From the cell containing the given text, extract its center point as (x, y) coordinate. 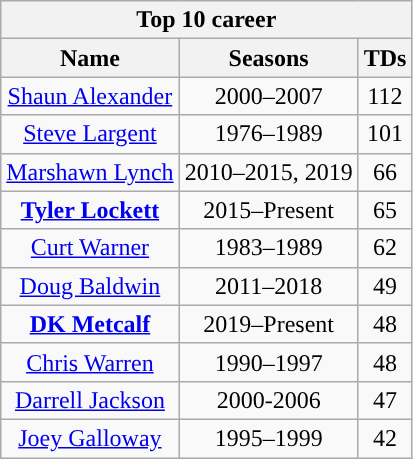
Doug Baldwin (90, 286)
Steve Largent (90, 134)
Curt Warner (90, 248)
49 (385, 286)
TDs (385, 58)
62 (385, 248)
42 (385, 438)
Darrell Jackson (90, 400)
Name (90, 58)
Top 10 career (206, 20)
Chris Warren (90, 362)
Marshawn Lynch (90, 172)
DK Metcalf (90, 324)
Shaun Alexander (90, 96)
2015–Present (268, 210)
2000–2007 (268, 96)
1983–1989 (268, 248)
47 (385, 400)
Seasons (268, 58)
2000-2006 (268, 400)
65 (385, 210)
2011–2018 (268, 286)
Joey Galloway (90, 438)
Tyler Lockett (90, 210)
101 (385, 134)
1995–1999 (268, 438)
1990–1997 (268, 362)
1976–1989 (268, 134)
66 (385, 172)
2010–2015, 2019 (268, 172)
112 (385, 96)
2019–Present (268, 324)
